Locate the cell with the specified text and output its (x, y) center coordinate. 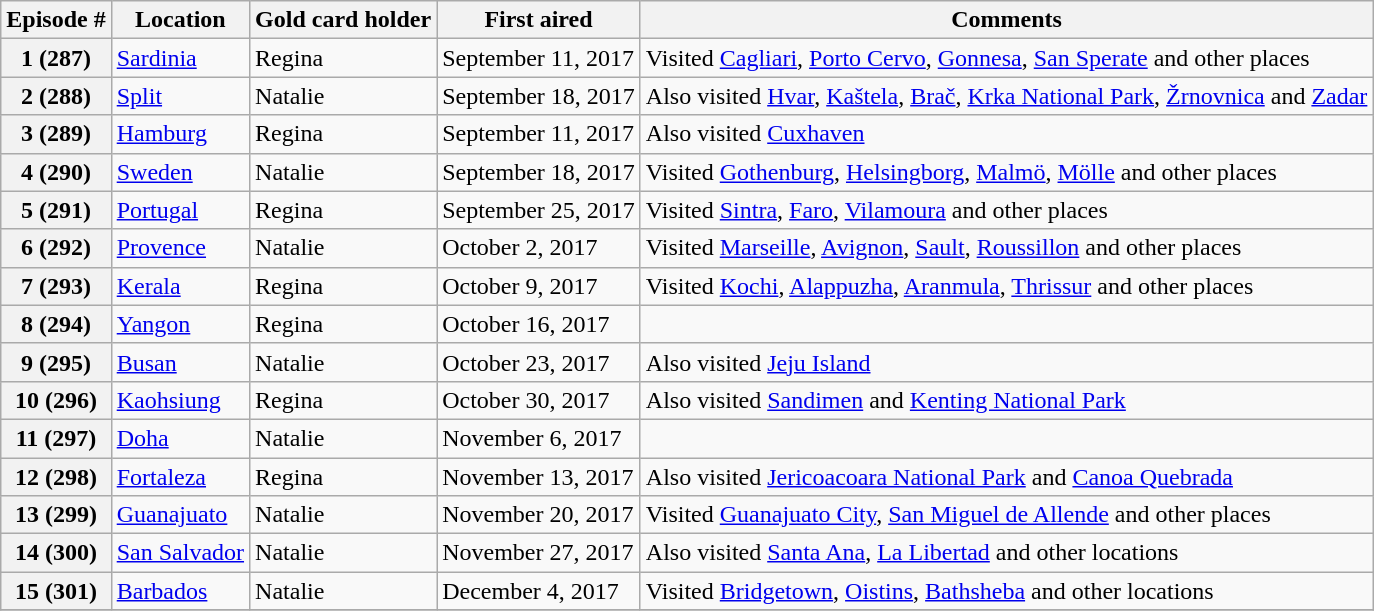
November 13, 2017 (539, 477)
Also visited Cuxhaven (1006, 134)
4 (290) (56, 172)
Busan (180, 362)
Visited Kochi, Alappuzha, Aranmula, Thrissur and other places (1006, 286)
Location (180, 20)
Fortaleza (180, 477)
October 16, 2017 (539, 324)
Sardinia (180, 58)
Guanajuato (180, 515)
Yangon (180, 324)
12 (298) (56, 477)
October 23, 2017 (539, 362)
Kerala (180, 286)
October 9, 2017 (539, 286)
Visited Cagliari, Porto Cervo, Gonnesa, San Sperate and other places (1006, 58)
November 6, 2017 (539, 438)
Also visited Jeju Island (1006, 362)
November 20, 2017 (539, 515)
Episode # (56, 20)
First aired (539, 20)
Provence (180, 248)
San Salvador (180, 553)
Also visited Hvar, Kaštela, Brač, Krka National Park, Žrnovnica and Zadar (1006, 96)
Comments (1006, 20)
6 (292) (56, 248)
Also visited Jericoacoara National Park and Canoa Quebrada (1006, 477)
Hamburg (180, 134)
Split (180, 96)
Also visited Santa Ana, La Libertad and other locations (1006, 553)
11 (297) (56, 438)
8 (294) (56, 324)
1 (287) (56, 58)
Also visited Sandimen and Kenting National Park (1006, 400)
Visited Marseille, Avignon, Sault, Roussillon and other places (1006, 248)
Visited Sintra, Faro, Vilamoura and other places (1006, 210)
Visited Guanajuato City, San Miguel de Allende and other places (1006, 515)
15 (301) (56, 591)
Visited Gothenburg, Helsingborg, Malmö, Mölle and other places (1006, 172)
December 4, 2017 (539, 591)
Barbados (180, 591)
14 (300) (56, 553)
Visited Bridgetown, Oistins, Bathsheba and other locations (1006, 591)
Portugal (180, 210)
November 27, 2017 (539, 553)
Gold card holder (344, 20)
9 (295) (56, 362)
13 (299) (56, 515)
September 25, 2017 (539, 210)
October 30, 2017 (539, 400)
Kaohsiung (180, 400)
Sweden (180, 172)
3 (289) (56, 134)
2 (288) (56, 96)
Doha (180, 438)
5 (291) (56, 210)
7 (293) (56, 286)
October 2, 2017 (539, 248)
10 (296) (56, 400)
